Detect which cell encompasses the target text, then output its (x, y) center coordinate. 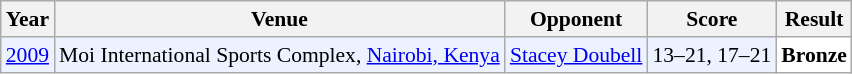
Score (712, 19)
Year (28, 19)
Venue (280, 19)
13–21, 17–21 (712, 55)
2009 (28, 55)
Moi International Sports Complex, Nairobi, Kenya (280, 55)
Bronze (814, 55)
Opponent (576, 19)
Stacey Doubell (576, 55)
Result (814, 19)
